Pinpoint the cell where the given text exists, returning its [X, Y] midpoint coordinate. 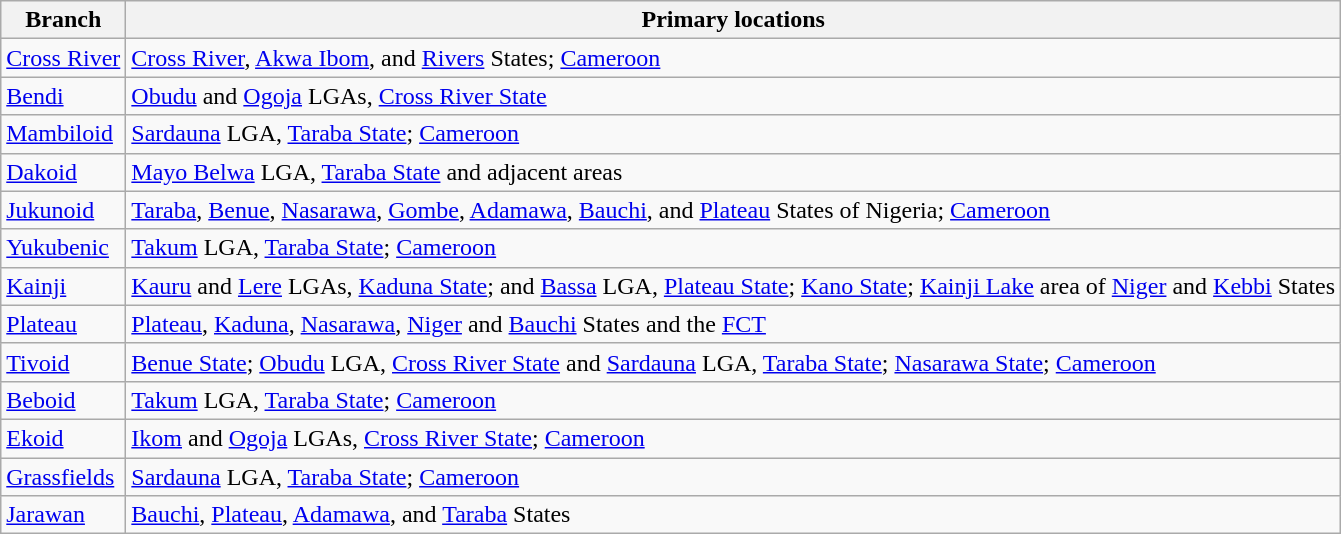
Mambiloid [64, 134]
Taraba, Benue, Nasarawa, Gombe, Adamawa, Bauchi, and Plateau States of Nigeria; Cameroon [734, 210]
Yukubenic [64, 248]
Mayo Belwa LGA, Taraba State and adjacent areas [734, 172]
Beboid [64, 400]
Cross River [64, 58]
Ikom and Ogoja LGAs, Cross River State; Cameroon [734, 438]
Benue State; Obudu LGA, Cross River State and Sardauna LGA, Taraba State; Nasarawa State; Cameroon [734, 362]
Branch [64, 20]
Bauchi, Plateau, Adamawa, and Taraba States [734, 515]
Jarawan [64, 515]
Ekoid [64, 438]
Plateau [64, 324]
Kainji [64, 286]
Bendi [64, 96]
Plateau, Kaduna, Nasarawa, Niger and Bauchi States and the FCT [734, 324]
Tivoid [64, 362]
Jukunoid [64, 210]
Dakoid [64, 172]
Obudu and Ogoja LGAs, Cross River State [734, 96]
Cross River, Akwa Ibom, and Rivers States; Cameroon [734, 58]
Kauru and Lere LGAs, Kaduna State; and Bassa LGA, Plateau State; Kano State; Kainji Lake area of Niger and Kebbi States [734, 286]
Grassfields [64, 477]
Primary locations [734, 20]
